Locate the cell with the specified text and output its (X, Y) center coordinate. 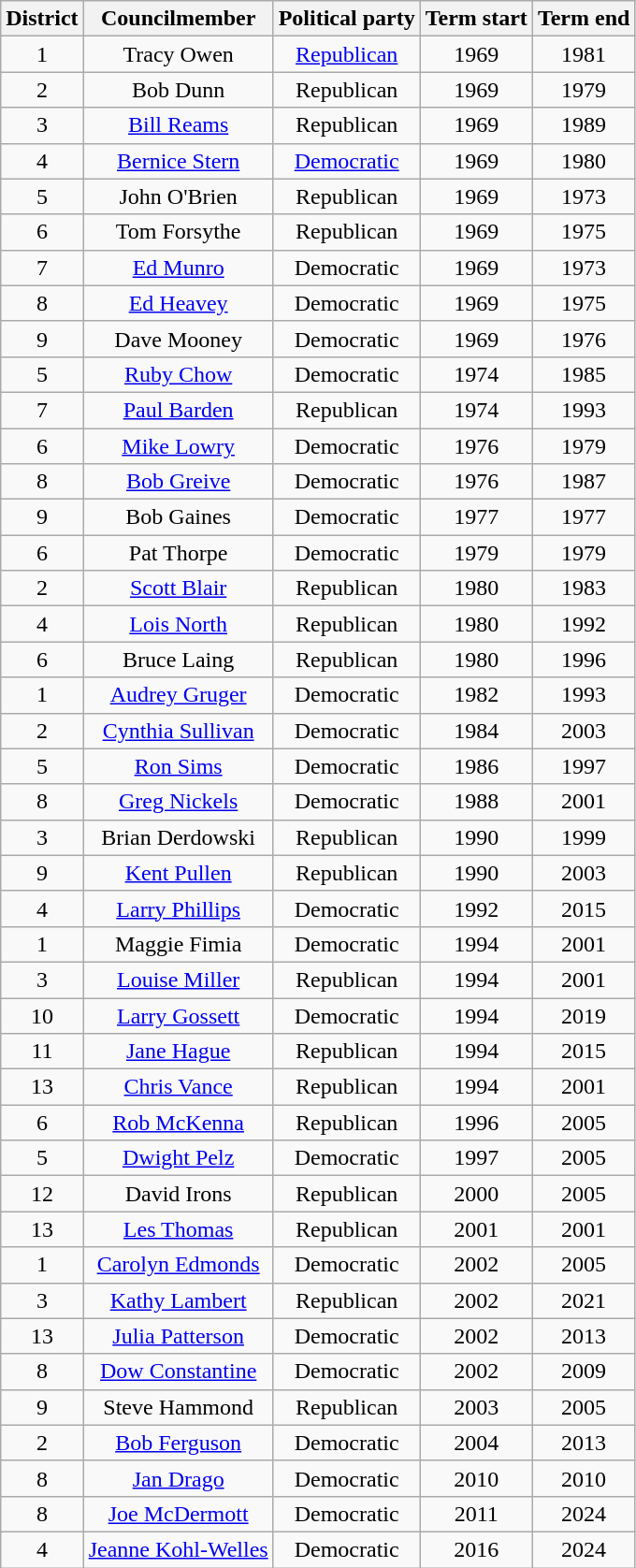
Ed Munro (178, 268)
Jan Drago (178, 1478)
Councilmember (178, 19)
John O'Brien (178, 196)
Political party (346, 19)
Term start (476, 19)
Dow Constantine (178, 1372)
1988 (476, 802)
Kent Pullen (178, 873)
Ed Heavey (178, 303)
2016 (476, 1549)
1985 (584, 374)
1999 (584, 837)
Cynthia Sullivan (178, 731)
Larry Phillips (178, 908)
12 (42, 1194)
Tracy Owen (178, 54)
2000 (476, 1194)
District (42, 19)
Larry Gossett (178, 1015)
2019 (584, 1015)
Maggie Fimia (178, 944)
Bob Ferguson (178, 1443)
Bob Dunn (178, 90)
Chris Vance (178, 1087)
2004 (476, 1443)
Ruby Chow (178, 374)
1984 (476, 731)
Bob Gaines (178, 517)
Scott Blair (178, 588)
10 (42, 1015)
2011 (476, 1514)
Louise Miller (178, 980)
Mike Lowry (178, 446)
Steve Hammond (178, 1407)
1983 (584, 588)
Greg Nickels (178, 802)
2009 (584, 1372)
Pat Thorpe (178, 553)
1981 (584, 54)
Kathy Lambert (178, 1300)
Jeanne Kohl-Welles (178, 1549)
Bob Greive (178, 482)
1989 (584, 125)
1987 (584, 482)
1986 (476, 766)
Tom Forsythe (178, 232)
Bruce Laing (178, 660)
1982 (476, 695)
Jane Hague (178, 1052)
Term end (584, 19)
Joe McDermott (178, 1514)
11 (42, 1052)
Rob McKenna (178, 1123)
Ron Sims (178, 766)
Paul Barden (178, 410)
Dave Mooney (178, 339)
Les Thomas (178, 1229)
Bernice Stern (178, 161)
Carolyn Edmonds (178, 1265)
2021 (584, 1300)
Dwight Pelz (178, 1158)
Bill Reams (178, 125)
Audrey Gruger (178, 695)
Brian Derdowski (178, 837)
Julia Patterson (178, 1336)
Lois North (178, 624)
David Irons (178, 1194)
